Provide the [X, Y] coordinate of the cell's center where the given text is located.  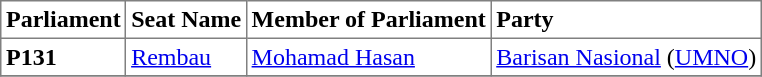
Mohamad Hasan [368, 57]
Parliament [64, 20]
Party [626, 20]
Seat Name [186, 20]
Member of Parliament [368, 20]
Rembau [186, 57]
Barisan Nasional (UMNO) [626, 57]
P131 [64, 57]
